Provide the [x, y] coordinate of the cell's center where the given text is located.  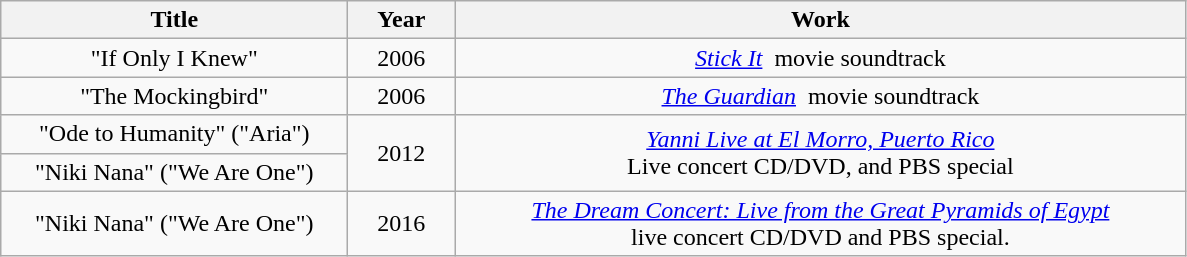
Title [174, 20]
Yanni Live at El Morro, Puerto Rico Live concert CD/DVD, and PBS special [820, 153]
"If Only I Knew" [174, 58]
Stick It movie soundtrack [820, 58]
2016 [402, 224]
The Guardian movie soundtrack [820, 96]
"Ode to Humanity" ("Aria") [174, 134]
The Dream Concert: Live from the Great Pyramids of Egypt live concert CD/DVD and PBS special. [820, 224]
Year [402, 20]
"The Mockingbird" [174, 96]
Work [820, 20]
2012 [402, 153]
